Determine the [X, Y] coordinate at the center of the cell enclosing the given text.  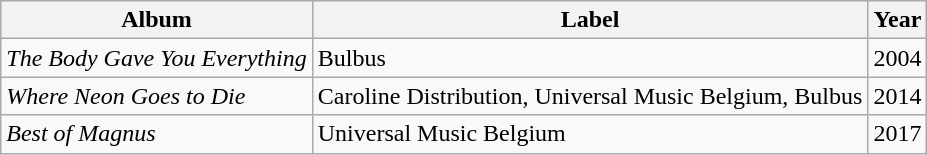
Best of Magnus [156, 134]
Album [156, 20]
Label [590, 20]
2017 [898, 134]
Where Neon Goes to Die [156, 96]
2004 [898, 58]
Year [898, 20]
Caroline Distribution, Universal Music Belgium, Bulbus [590, 96]
The Body Gave You Everything [156, 58]
2014 [898, 96]
Bulbus [590, 58]
Universal Music Belgium [590, 134]
